Determine the (x, y) coordinate at the center of the cell enclosing the given text.  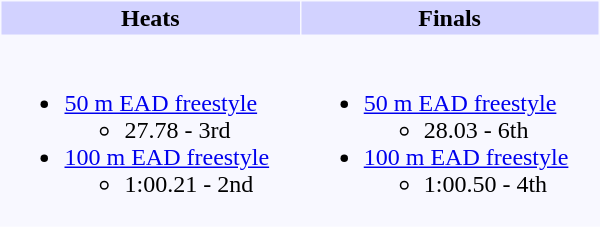
Heats (151, 18)
50 m EAD freestyle27.78 - 3rd100 m EAD freestyle1:00.21 - 2nd (151, 130)
Finals (450, 18)
50 m EAD freestyle28.03 - 6th100 m EAD freestyle1:00.50 - 4th (450, 130)
